Output the [x, y] coordinate of the center of the cell containing the given text.  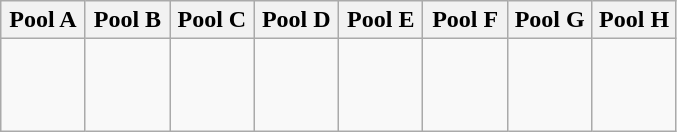
Pool E [381, 20]
Pool F [465, 20]
Pool D [296, 20]
Pool B [127, 20]
Pool A [43, 20]
Pool C [212, 20]
Pool H [634, 20]
Pool G [549, 20]
